From the cell containing the given text, extract its center point as (x, y) coordinate. 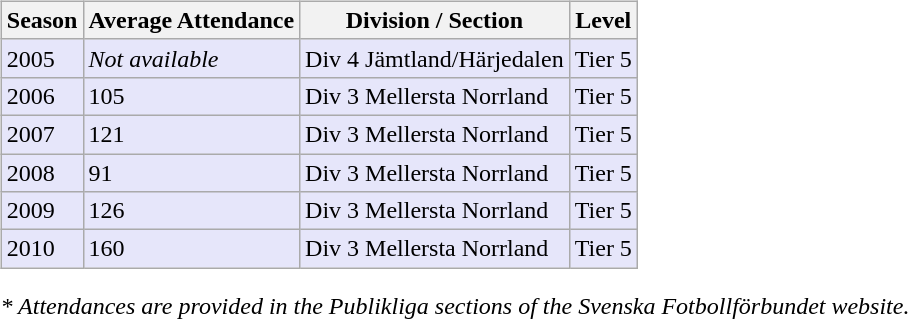
105 (192, 96)
Div 4 Jämtland/Härjedalen (435, 58)
2008 (42, 173)
2010 (42, 249)
Average Attendance (192, 20)
2006 (42, 96)
Division / Section (435, 20)
121 (192, 134)
Not available (192, 58)
2005 (42, 58)
Season (42, 20)
126 (192, 211)
2009 (42, 211)
160 (192, 249)
91 (192, 173)
2007 (42, 134)
Level (603, 20)
